Provide the (x, y) coordinate of the cell's center where the given text is located.  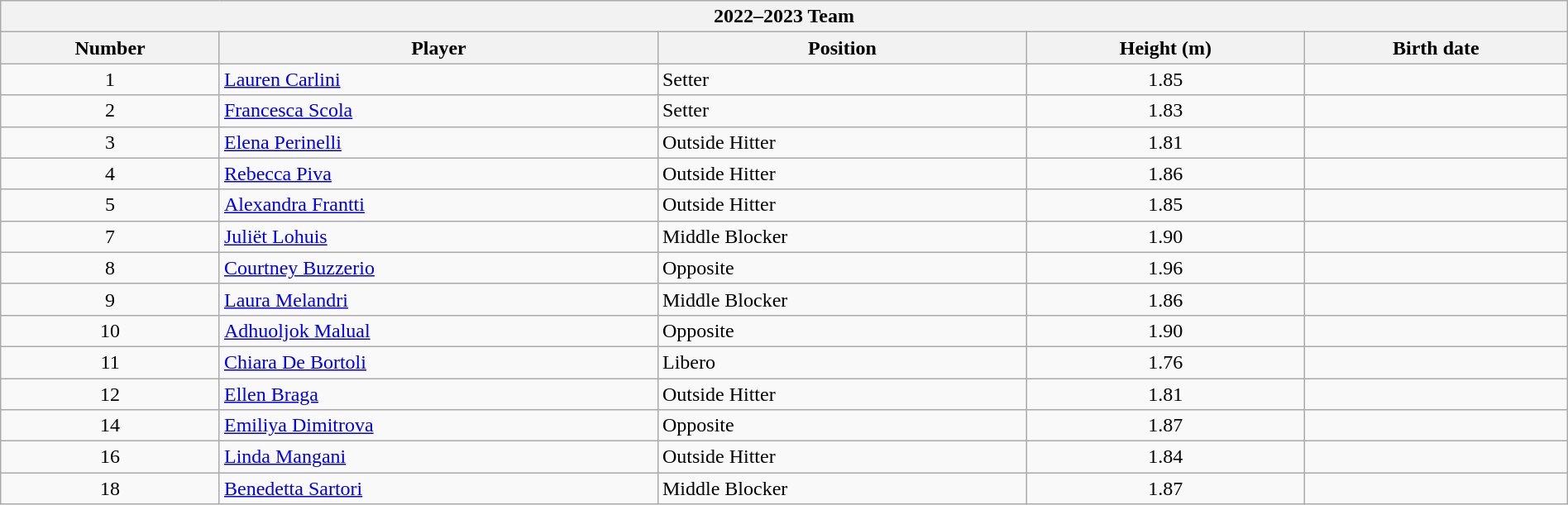
18 (111, 488)
Juliët Lohuis (438, 236)
Alexandra Frantti (438, 205)
10 (111, 331)
Birth date (1436, 48)
Courtney Buzzerio (438, 268)
Benedetta Sartori (438, 488)
1 (111, 79)
1.76 (1165, 362)
1.83 (1165, 111)
Height (m) (1165, 48)
Ellen Braga (438, 394)
Emiliya Dimitrova (438, 426)
Number (111, 48)
4 (111, 174)
Libero (842, 362)
1.96 (1165, 268)
Chiara De Bortoli (438, 362)
Position (842, 48)
Linda Mangani (438, 457)
1.84 (1165, 457)
Francesca Scola (438, 111)
11 (111, 362)
Elena Perinelli (438, 142)
16 (111, 457)
2022–2023 Team (784, 17)
Adhuoljok Malual (438, 331)
Laura Melandri (438, 299)
Rebecca Piva (438, 174)
3 (111, 142)
Player (438, 48)
9 (111, 299)
5 (111, 205)
2 (111, 111)
14 (111, 426)
Lauren Carlini (438, 79)
8 (111, 268)
12 (111, 394)
7 (111, 236)
